Return the (x, y) coordinate for the center point of the cell that contains the specified text.  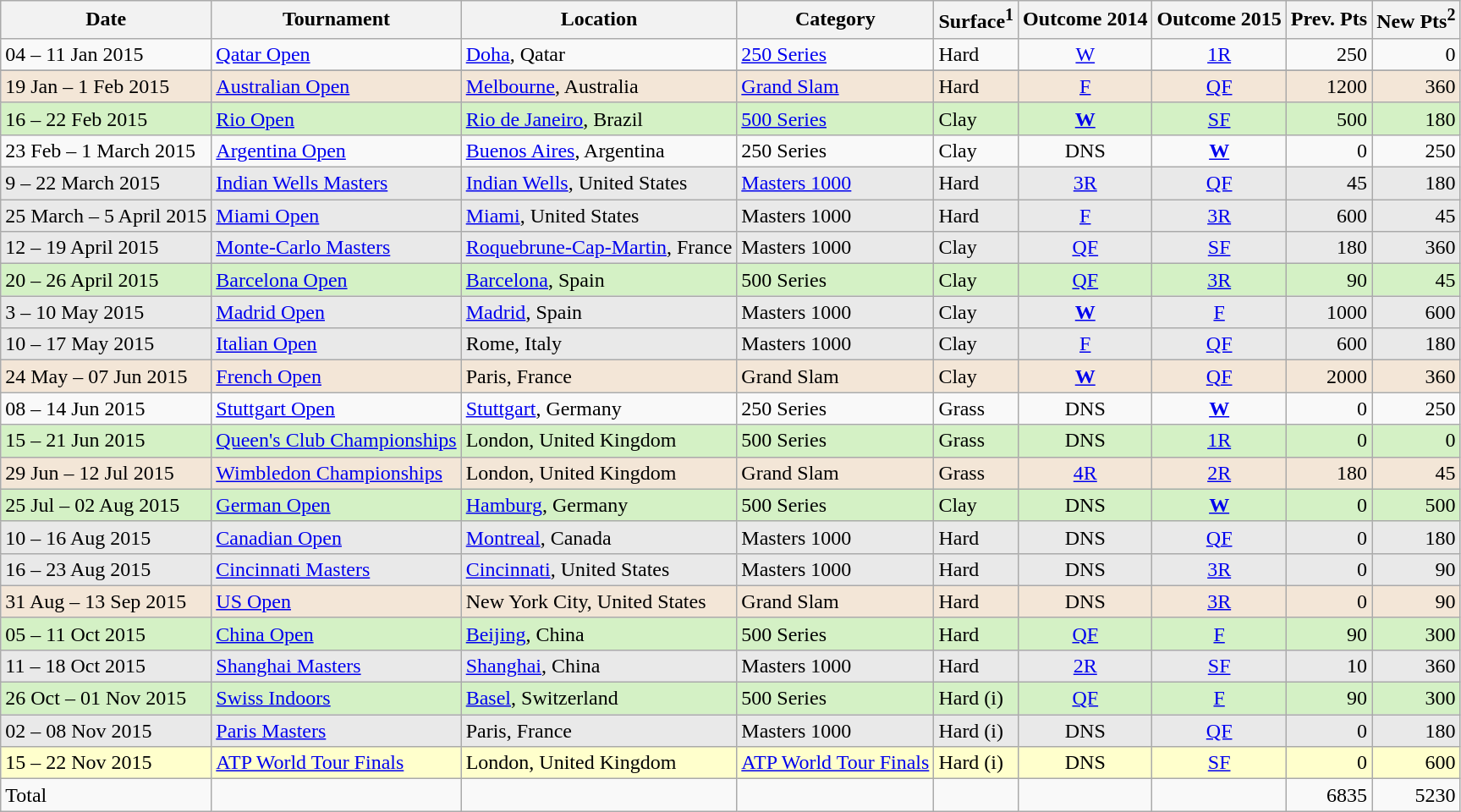
6835 (1328, 795)
Beijing, China (599, 634)
Melbourne, Australia (599, 86)
Shanghai, China (599, 666)
French Open (337, 376)
Location (599, 20)
Wimbledon Championships (337, 473)
Total (107, 795)
10 (1328, 666)
29 Jun – 12 Jul 2015 (107, 473)
Queen's Club Championships (337, 441)
Monte-Carlo Masters (337, 248)
Rome, Italy (599, 344)
Cincinnati Masters (337, 569)
Barcelona Open (337, 280)
Swiss Indoors (337, 699)
Cincinnati, United States (599, 569)
New York City, United States (599, 601)
Buenos Aires, Argentina (599, 151)
Outcome 2015 (1219, 20)
1000 (1328, 312)
24 May – 07 Jun 2015 (107, 376)
02 – 08 Nov 2015 (107, 731)
10 – 17 May 2015 (107, 344)
Miami, United States (599, 216)
New Pts2 (1416, 20)
10 – 16 Aug 2015 (107, 537)
11 – 18 Oct 2015 (107, 666)
05 – 11 Oct 2015 (107, 634)
Montreal, Canada (599, 537)
China Open (337, 634)
20 – 26 April 2015 (107, 280)
Stuttgart Open (337, 409)
19 Jan – 1 Feb 2015 (107, 86)
Miami Open (337, 216)
Indian Wells, United States (599, 184)
9 – 22 March 2015 (107, 184)
Madrid Open (337, 312)
Date (107, 20)
3 – 10 May 2015 (107, 312)
16 – 23 Aug 2015 (107, 569)
16 – 22 Feb 2015 (107, 118)
15 – 21 Jun 2015 (107, 441)
5230 (1416, 795)
Hamburg, Germany (599, 505)
German Open (337, 505)
Category (836, 20)
4R (1085, 473)
Outcome 2014 (1085, 20)
US Open (337, 601)
Rio Open (337, 118)
Italian Open (337, 344)
2000 (1328, 376)
12 – 19 April 2015 (107, 248)
Canadian Open (337, 537)
Argentina Open (337, 151)
Surface1 (976, 20)
08 – 14 Jun 2015 (107, 409)
26 Oct – 01 Nov 2015 (107, 699)
15 – 22 Nov 2015 (107, 763)
25 Jul – 02 Aug 2015 (107, 505)
Rio de Janeiro, Brazil (599, 118)
Barcelona, Spain (599, 280)
04 – 11 Jan 2015 (107, 54)
Australian Open (337, 86)
Tournament (337, 20)
Roquebrune-Cap-Martin, France (599, 248)
Madrid, Spain (599, 312)
Prev. Pts (1328, 20)
23 Feb – 1 March 2015 (107, 151)
Shanghai Masters (337, 666)
Qatar Open (337, 54)
Indian Wells Masters (337, 184)
25 March – 5 April 2015 (107, 216)
Stuttgart, Germany (599, 409)
Doha, Qatar (599, 54)
31 Aug – 13 Sep 2015 (107, 601)
1200 (1328, 86)
Paris Masters (337, 731)
Basel, Switzerland (599, 699)
